Output the [x, y] coordinate of the center of the cell containing the given text.  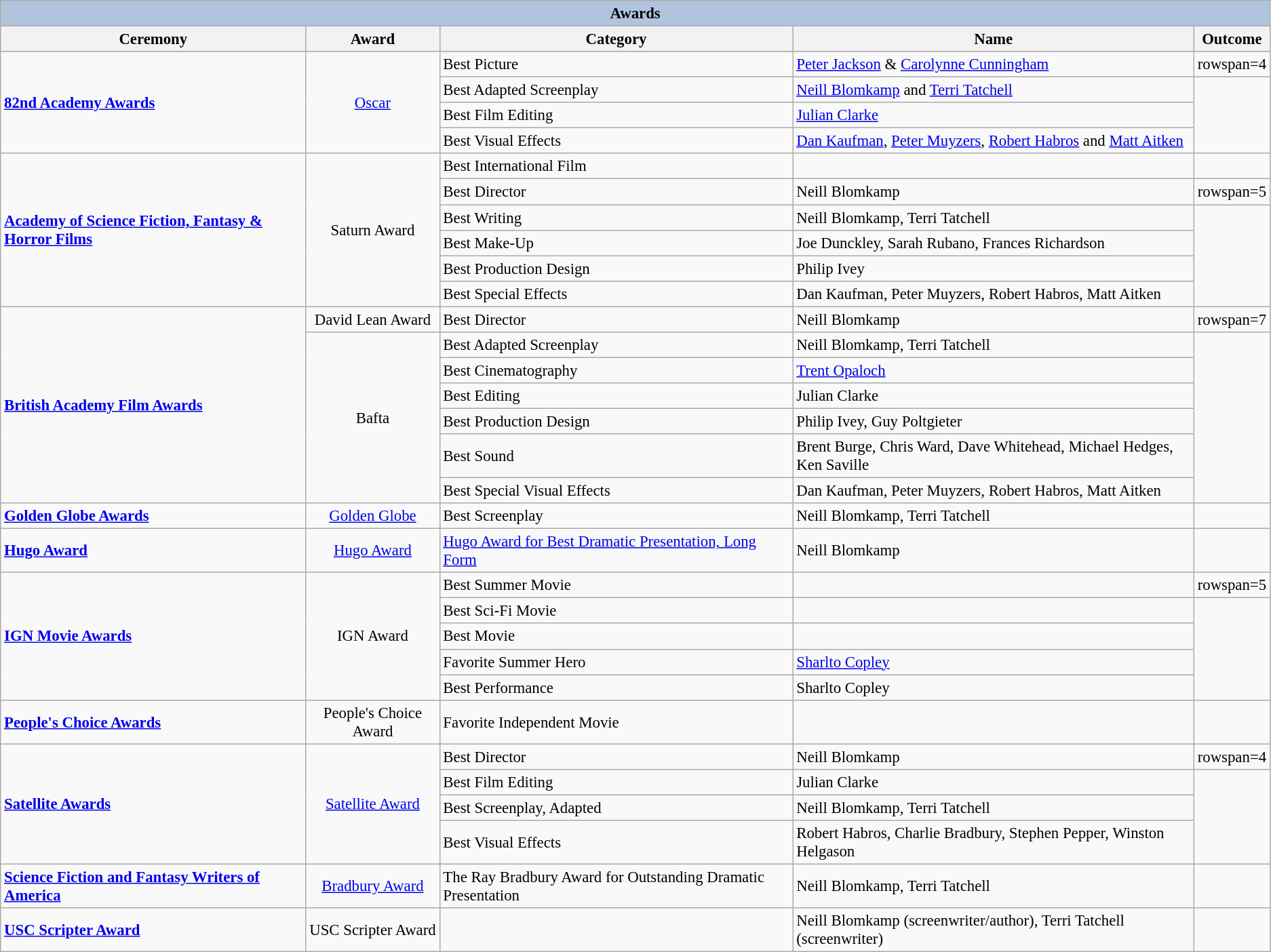
Outcome [1232, 39]
The Ray Bradbury Award for Outstanding Dramatic Presentation [616, 886]
rowspan=7 [1232, 319]
Best International Film [616, 166]
82nd Academy Awards [153, 102]
Hugo Award for Best Dramatic Presentation, Long Form [616, 551]
Best Screenplay, Adapted [616, 808]
British Academy Film Awards [153, 405]
Award [373, 39]
Golden Globe [373, 516]
David Lean Award [373, 319]
Best Special Effects [616, 294]
Best Make-Up [616, 243]
Philip Ivey, Guy Poltgieter [993, 421]
Bafta [373, 418]
People's Choice Awards [153, 721]
Brent Burge, Chris Ward, Dave Whitehead, Michael Hedges, Ken Saville [993, 456]
IGN Award [373, 636]
Satellite Award [373, 804]
Neill Blomkamp (screenwriter/author), Terri Tatchell (screenwriter) [993, 930]
Best Editing [616, 396]
Category [616, 39]
Robert Habros, Charlie Bradbury, Stephen Pepper, Winston Helgason [993, 842]
Best Screenplay [616, 516]
Favorite Independent Movie [616, 721]
Best Picture [616, 64]
Best Summer Movie [616, 585]
Trent Opaloch [993, 370]
Favorite Summer Hero [616, 662]
Ceremony [153, 39]
Best Sound [616, 456]
Oscar [373, 102]
Neill Blomkamp and Terri Tatchell [993, 90]
Academy of Science Fiction, Fantasy & Horror Films [153, 230]
Best Writing [616, 218]
Saturn Award [373, 230]
Best Movie [616, 637]
People's Choice Award [373, 721]
Name [993, 39]
Dan Kaufman, Peter Muyzers, Robert Habros and Matt Aitken [993, 141]
Awards [635, 14]
Philip Ivey [993, 269]
Peter Jackson & Carolynne Cunningham [993, 64]
Best Sci-Fi Movie [616, 611]
Best Performance [616, 688]
IGN Movie Awards [153, 636]
Joe Dunckley, Sarah Rubano, Frances Richardson [993, 243]
Bradbury Award [373, 886]
Golden Globe Awards [153, 516]
Best Cinematography [616, 370]
Science Fiction and Fantasy Writers of America [153, 886]
Best Special Visual Effects [616, 491]
Satellite Awards [153, 804]
